Search for the cell housing the specified text and yield its [X, Y] center coordinate. 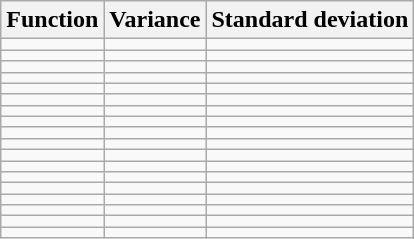
Variance [155, 20]
Standard deviation [310, 20]
Function [52, 20]
